Find where the given text appears and provide that cell's center as [x, y] coordinate. 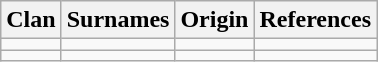
References [316, 20]
Origin [214, 20]
Clan [31, 20]
Surnames [118, 20]
